From the cell containing the given text, extract its center point as (X, Y) coordinate. 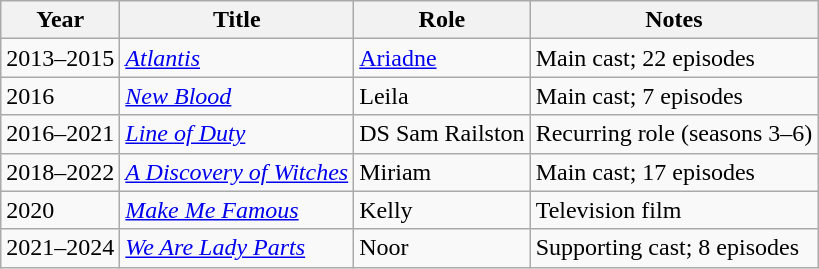
2016–2021 (60, 134)
2020 (60, 210)
Supporting cast; 8 episodes (674, 248)
Miriam (442, 172)
2018–2022 (60, 172)
Leila (442, 96)
Line of Duty (237, 134)
Main cast; 17 episodes (674, 172)
Make Me Famous (237, 210)
Kelly (442, 210)
Year (60, 20)
2021–2024 (60, 248)
New Blood (237, 96)
Noor (442, 248)
A Discovery of Witches (237, 172)
Atlantis (237, 58)
We Are Lady Parts (237, 248)
Notes (674, 20)
Television film (674, 210)
DS Sam Railston (442, 134)
Ariadne (442, 58)
2016 (60, 96)
Role (442, 20)
Recurring role (seasons 3–6) (674, 134)
Main cast; 7 episodes (674, 96)
Title (237, 20)
Main cast; 22 episodes (674, 58)
2013–2015 (60, 58)
